Output the [x, y] coordinate of the center of the cell containing the given text.  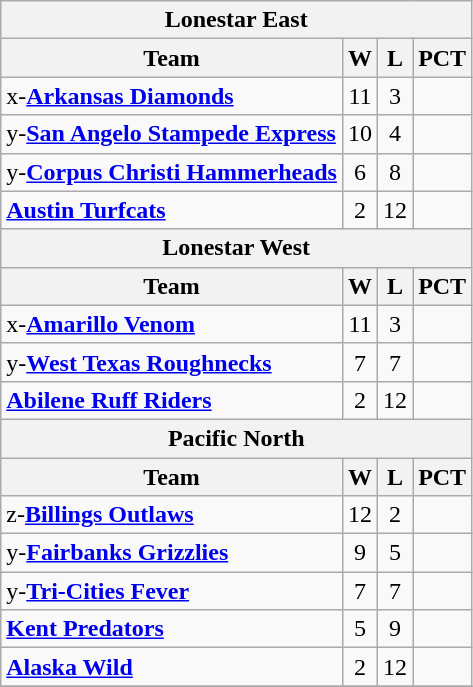
Lonestar East [236, 20]
x-Amarillo Venom [172, 324]
6 [360, 172]
Alaska Wild [172, 667]
y-Tri-Cities Fever [172, 591]
4 [396, 134]
z-Billings Outlaws [172, 515]
y-Fairbanks Grizzlies [172, 553]
y-Corpus Christi Hammerheads [172, 172]
y-San Angelo Stampede Express [172, 134]
y-West Texas Roughnecks [172, 362]
x-Arkansas Diamonds [172, 96]
Kent Predators [172, 629]
Abilene Ruff Riders [172, 400]
Lonestar West [236, 248]
8 [396, 172]
Austin Turfcats [172, 210]
Pacific North [236, 438]
10 [360, 134]
